Scan for the cell matching the given text and deliver its (x, y) coordinate at center. 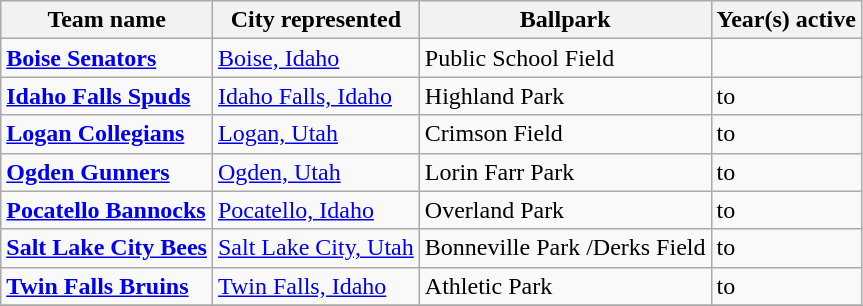
Ogden, Utah (316, 172)
Twin Falls, Idaho (316, 286)
Ogden Gunners (107, 172)
Salt Lake City, Utah (316, 248)
Logan Collegians (107, 134)
Highland Park (565, 96)
Boise Senators (107, 58)
Year(s) active (786, 20)
Ballpark (565, 20)
City represented (316, 20)
Bonneville Park /Derks Field (565, 248)
Logan, Utah (316, 134)
Idaho Falls Spuds (107, 96)
Athletic Park (565, 286)
Salt Lake City Bees (107, 248)
Lorin Farr Park (565, 172)
Pocatello Bannocks (107, 210)
Public School Field (565, 58)
Twin Falls Bruins (107, 286)
Pocatello, Idaho (316, 210)
Boise, Idaho (316, 58)
Overland Park (565, 210)
Idaho Falls, Idaho (316, 96)
Crimson Field (565, 134)
Team name (107, 20)
